Identify which cell holds the provided text, then report its (x, y) central coordinate. 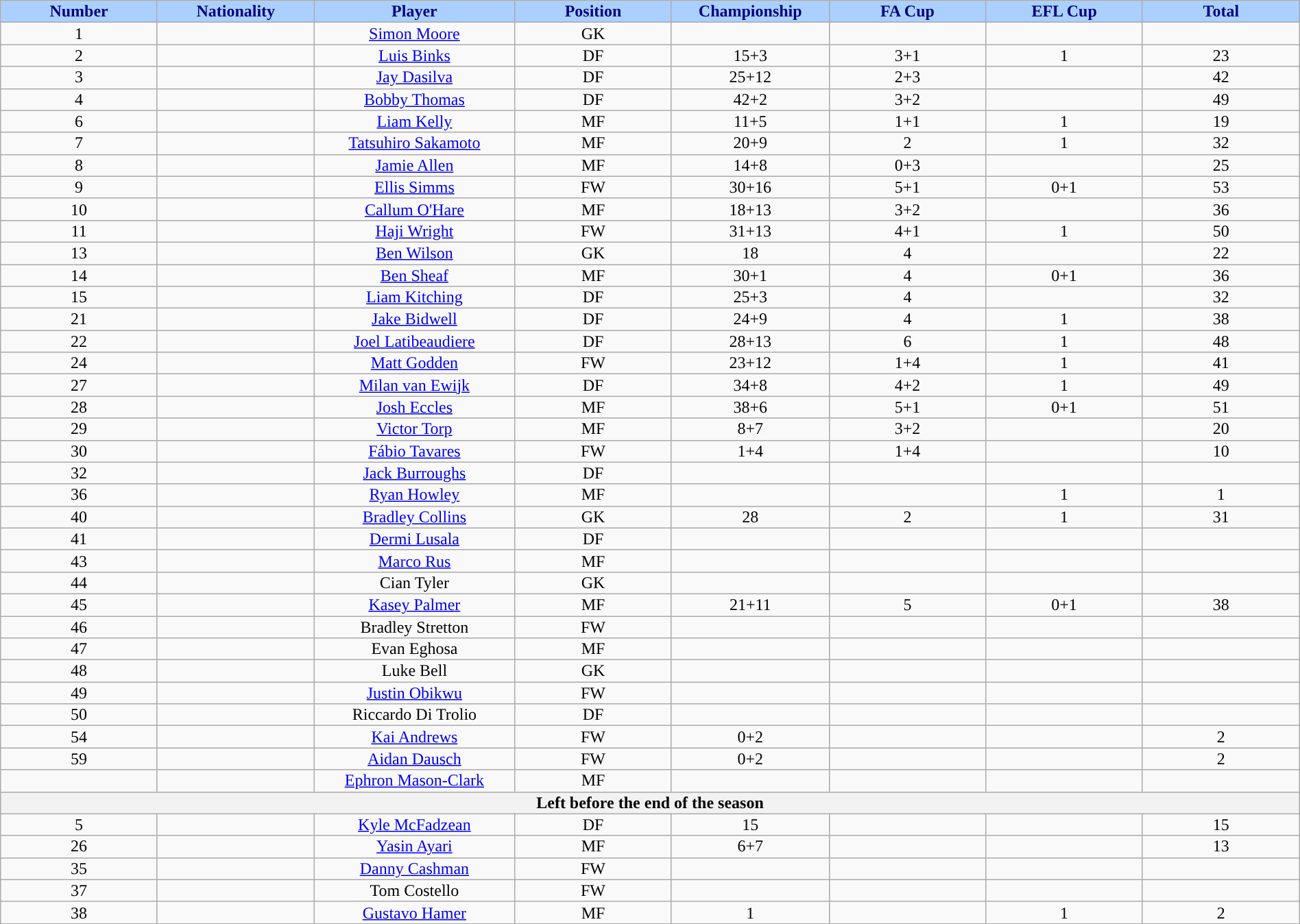
Number (80, 12)
25 (1220, 165)
26 (80, 847)
25+3 (750, 297)
3+1 (908, 56)
Riccardo Di Trolio (414, 715)
40 (80, 517)
23+12 (750, 363)
23 (1220, 56)
Ryan Howley (414, 495)
Jay Dasilva (414, 77)
FA Cup (908, 12)
Liam Kelly (414, 121)
Total (1220, 12)
46 (80, 627)
Championship (750, 12)
Tatsuhiro Sakamoto (414, 143)
42 (1220, 77)
21 (80, 319)
6+7 (750, 847)
Bradley Collins (414, 517)
Jack Burroughs (414, 473)
18 (750, 253)
31 (1220, 517)
30 (80, 451)
Matt Godden (414, 363)
27 (80, 385)
35 (80, 868)
42+2 (750, 99)
38+6 (750, 407)
34+8 (750, 385)
Kai Andrews (414, 737)
Ellis Simms (414, 187)
9 (80, 187)
Cian Tyler (414, 583)
15+3 (750, 56)
29 (80, 429)
30+1 (750, 276)
Player (414, 12)
47 (80, 649)
Fábio Tavares (414, 451)
54 (80, 737)
28+13 (750, 341)
Ephron Mason-Clark (414, 781)
8 (80, 165)
18+13 (750, 209)
Yasin Ayari (414, 847)
Callum O'Hare (414, 209)
Bradley Stretton (414, 627)
7 (80, 143)
Bobby Thomas (414, 99)
44 (80, 583)
30+16 (750, 187)
Joel Latibeaudiere (414, 341)
Position (594, 12)
Milan van Ewijk (414, 385)
14 (80, 276)
3 (80, 77)
Kasey Palmer (414, 605)
20 (1220, 429)
0+3 (908, 165)
19 (1220, 121)
Josh Eccles (414, 407)
Aidan Dausch (414, 759)
Dermi Lusala (414, 539)
Evan Eghosa (414, 649)
11 (80, 231)
2+3 (908, 77)
Jamie Allen (414, 165)
1+1 (908, 121)
Luis Binks (414, 56)
Left before the end of the season (650, 803)
Marco Rus (414, 561)
24 (80, 363)
Nationality (236, 12)
11+5 (750, 121)
24+9 (750, 319)
Justin Obikwu (414, 693)
51 (1220, 407)
Haji Wright (414, 231)
21+11 (750, 605)
Kyle McFadzean (414, 825)
Tom Costello (414, 890)
14+8 (750, 165)
8+7 (750, 429)
Simon Moore (414, 34)
59 (80, 759)
45 (80, 605)
Ben Wilson (414, 253)
37 (80, 890)
25+12 (750, 77)
Liam Kitching (414, 297)
4+1 (908, 231)
Victor Torp (414, 429)
Ben Sheaf (414, 276)
43 (80, 561)
20+9 (750, 143)
31+13 (750, 231)
EFL Cup (1064, 12)
Luke Bell (414, 671)
Gustavo Hamer (414, 912)
4+2 (908, 385)
53 (1220, 187)
Danny Cashman (414, 868)
Jake Bidwell (414, 319)
